Search for the cell housing the specified text and yield its (X, Y) center coordinate. 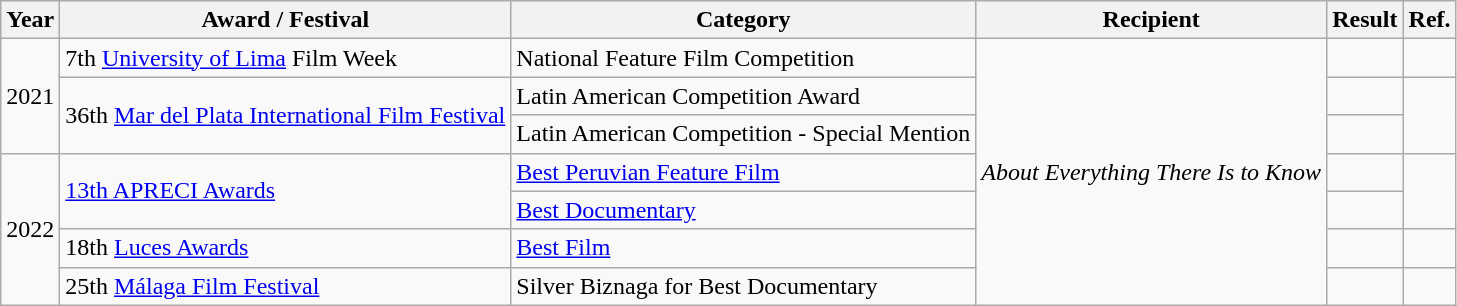
National Feature Film Competition (744, 58)
Recipient (1152, 20)
Best Documentary (744, 210)
18th Luces Awards (286, 248)
Result (1365, 20)
25th Málaga Film Festival (286, 286)
2021 (30, 96)
About Everything There Is to Know (1152, 172)
Latin American Competition - Special Mention (744, 134)
Latin American Competition Award (744, 96)
Award / Festival (286, 20)
Best Peruvian Feature Film (744, 172)
Year (30, 20)
2022 (30, 229)
Category (744, 20)
Best Film (744, 248)
Ref. (1430, 20)
13th APRECI Awards (286, 191)
7th University of Lima Film Week (286, 58)
Silver Biznaga for Best Documentary (744, 286)
36th Mar del Plata International Film Festival (286, 115)
